Extract the (X, Y) coordinate from the center of the cell holding the provided text.  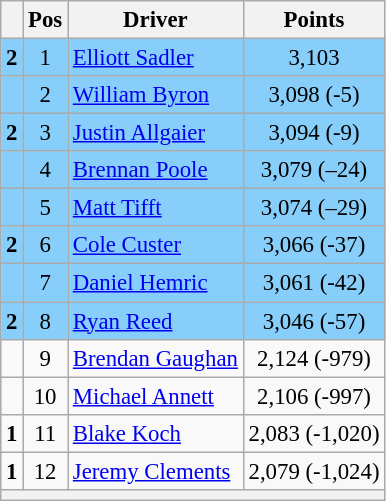
2,083 (-1,020) (314, 433)
3,079 (–24) (314, 170)
9 (46, 358)
3,066 (-37) (314, 245)
Pos (46, 20)
Michael Annett (156, 396)
Jeremy Clements (156, 471)
12 (46, 471)
Brennan Poole (156, 170)
3,098 (-5) (314, 95)
7 (46, 283)
3,094 (-9) (314, 133)
Blake Koch (156, 433)
Justin Allgaier (156, 133)
Matt Tifft (156, 208)
10 (46, 396)
3,046 (-57) (314, 321)
3,074 (–29) (314, 208)
4 (46, 170)
Daniel Hemric (156, 283)
Points (314, 20)
William Byron (156, 95)
2,106 (-997) (314, 396)
2,124 (-979) (314, 358)
6 (46, 245)
3,103 (314, 58)
8 (46, 321)
3 (46, 133)
Brendan Gaughan (156, 358)
11 (46, 433)
Ryan Reed (156, 321)
Elliott Sadler (156, 58)
Driver (156, 20)
3,061 (-42) (314, 283)
2,079 (-1,024) (314, 471)
5 (46, 208)
Cole Custer (156, 245)
